Scan for the cell matching the given text and deliver its (X, Y) coordinate at center. 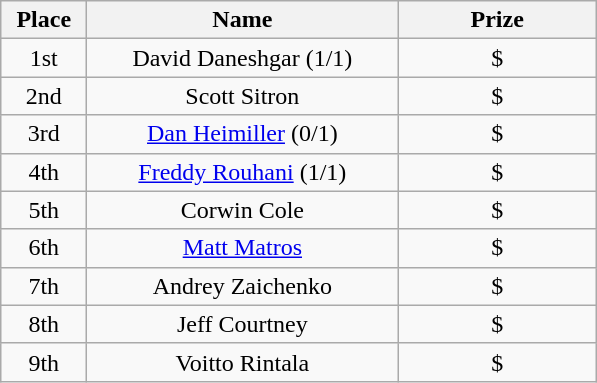
Name (242, 20)
Freddy Rouhani (1/1) (242, 172)
9th (44, 362)
3rd (44, 134)
6th (44, 248)
5th (44, 210)
4th (44, 172)
Dan Heimiller (0/1) (242, 134)
Place (44, 20)
David Daneshgar (1/1) (242, 58)
7th (44, 286)
2nd (44, 96)
8th (44, 324)
Matt Matros (242, 248)
Corwin Cole (242, 210)
Scott Sitron (242, 96)
Jeff Courtney (242, 324)
Andrey Zaichenko (242, 286)
Prize (498, 20)
Voitto Rintala (242, 362)
1st (44, 58)
